Scan for the cell matching the given text and deliver its [X, Y] coordinate at center. 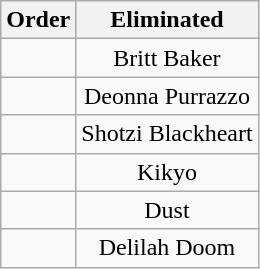
Eliminated [167, 20]
Deonna Purrazzo [167, 96]
Kikyo [167, 172]
Shotzi Blackheart [167, 134]
Order [38, 20]
Delilah Doom [167, 248]
Dust [167, 210]
Britt Baker [167, 58]
